Scan for the cell matching the given text and deliver its (x, y) coordinate at center. 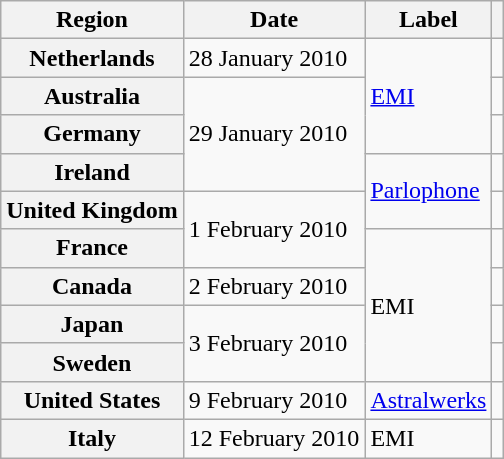
29 January 2010 (274, 134)
Netherlands (92, 58)
9 February 2010 (274, 400)
1 February 2010 (274, 229)
Italy (92, 438)
3 February 2010 (274, 343)
Parlophone (428, 191)
Australia (92, 96)
2 February 2010 (274, 286)
France (92, 248)
28 January 2010 (274, 58)
Sweden (92, 362)
United Kingdom (92, 210)
Label (428, 20)
Astralwerks (428, 400)
Canada (92, 286)
Ireland (92, 172)
United States (92, 400)
Region (92, 20)
Germany (92, 134)
12 February 2010 (274, 438)
Japan (92, 324)
Date (274, 20)
